Pinpoint the cell where the given text exists, returning its (X, Y) midpoint coordinate. 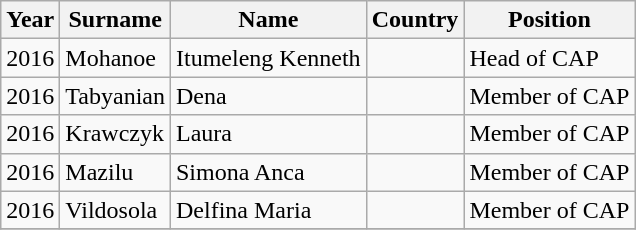
Head of CAP (550, 58)
Name (268, 20)
Simona Anca (268, 172)
Delfina Maria (268, 210)
Krawczyk (116, 134)
Country (415, 20)
Dena (268, 96)
Surname (116, 20)
Position (550, 20)
Itumeleng Kenneth (268, 58)
Tabyanian (116, 96)
Vildosola (116, 210)
Mohanoe (116, 58)
Mazilu (116, 172)
Year (30, 20)
Laura (268, 134)
